Identify which cell holds the provided text, then report its (x, y) central coordinate. 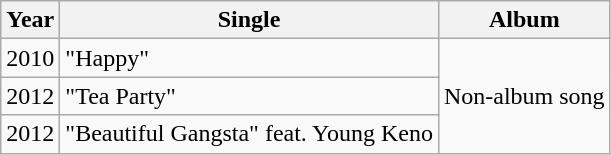
"Tea Party" (250, 96)
Album (524, 20)
"Beautiful Gangsta" feat. Young Keno (250, 134)
Non-album song (524, 96)
"Happy" (250, 58)
Single (250, 20)
2010 (30, 58)
Year (30, 20)
